Return (x, y) of the center of cell containing provided text 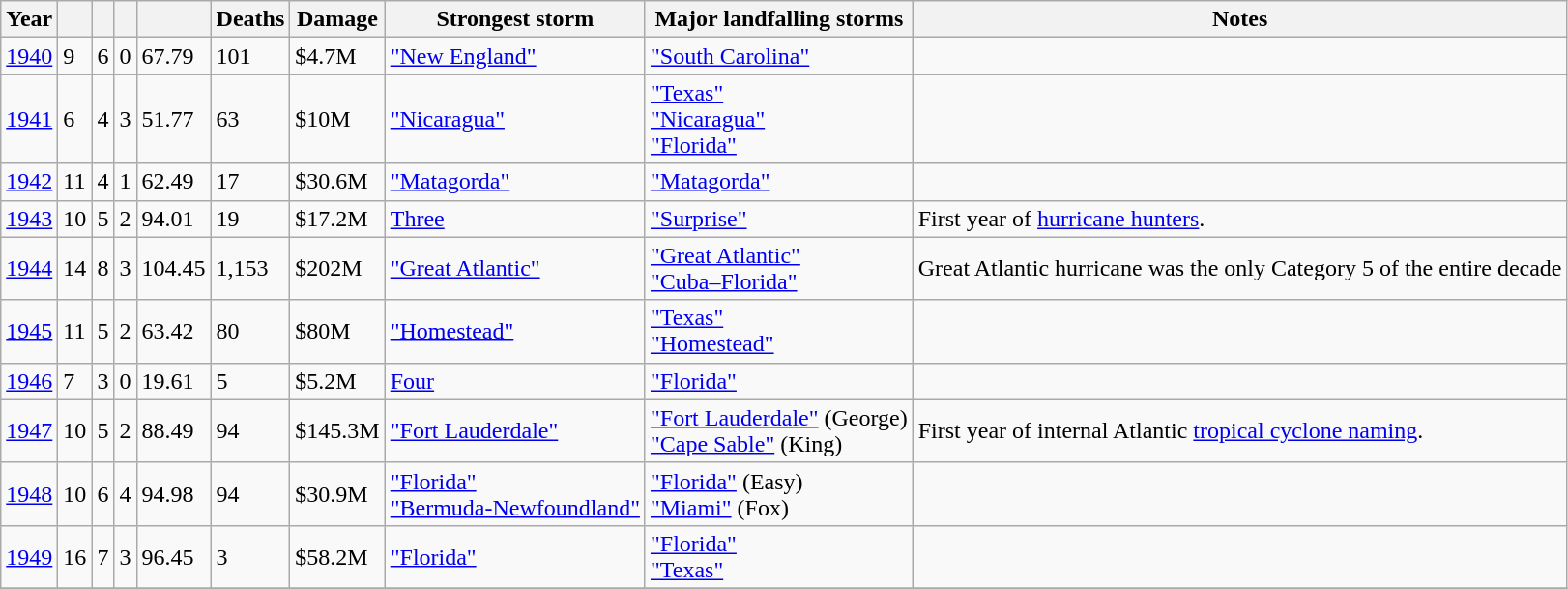
Major landfalling storms (779, 19)
1941 (29, 119)
Four (514, 381)
"Nicaragua" (514, 119)
17 (250, 182)
9 (75, 56)
63 (250, 119)
88.49 (174, 431)
1943 (29, 219)
$4.7M (337, 56)
"Florida" "Texas" (779, 557)
16 (75, 557)
Great Atlantic hurricane was the only Category 5 of the entire decade (1239, 269)
80 (250, 331)
8 (102, 269)
$5.2M (337, 381)
"South Carolina" (779, 56)
1944 (29, 269)
"Texas" "Nicaragua" "Florida" (779, 119)
1940 (29, 56)
"New England" (514, 56)
Damage (337, 19)
1947 (29, 431)
19.61 (174, 381)
1948 (29, 493)
67.79 (174, 56)
$10M (337, 119)
First year of internal Atlantic tropical cyclone naming. (1239, 431)
$17.2M (337, 219)
"Great Atlantic" (514, 269)
Notes (1239, 19)
Three (514, 219)
1942 (29, 182)
1949 (29, 557)
$30.9M (337, 493)
101 (250, 56)
1946 (29, 381)
$30.6M (337, 182)
94.98 (174, 493)
"Fort Lauderdale" (514, 431)
"Surprise" (779, 219)
"Florida" "Bermuda-Newfoundland" (514, 493)
96.45 (174, 557)
$145.3M (337, 431)
14 (75, 269)
19 (250, 219)
1,153 (250, 269)
1945 (29, 331)
"Great Atlantic" "Cuba–Florida" (779, 269)
1 (126, 182)
$58.2M (337, 557)
Year (29, 19)
"Florida" (Easy) "Miami" (Fox) (779, 493)
"Homestead" (514, 331)
"Fort Lauderdale" (George) "Cape Sable" (King) (779, 431)
104.45 (174, 269)
94.01 (174, 219)
$80M (337, 331)
"Texas" "Homestead" (779, 331)
62.49 (174, 182)
51.77 (174, 119)
First year of hurricane hunters. (1239, 219)
Deaths (250, 19)
Strongest storm (514, 19)
63.42 (174, 331)
$202M (337, 269)
